Determine the [X, Y] coordinate at the center of the cell enclosing the given text.  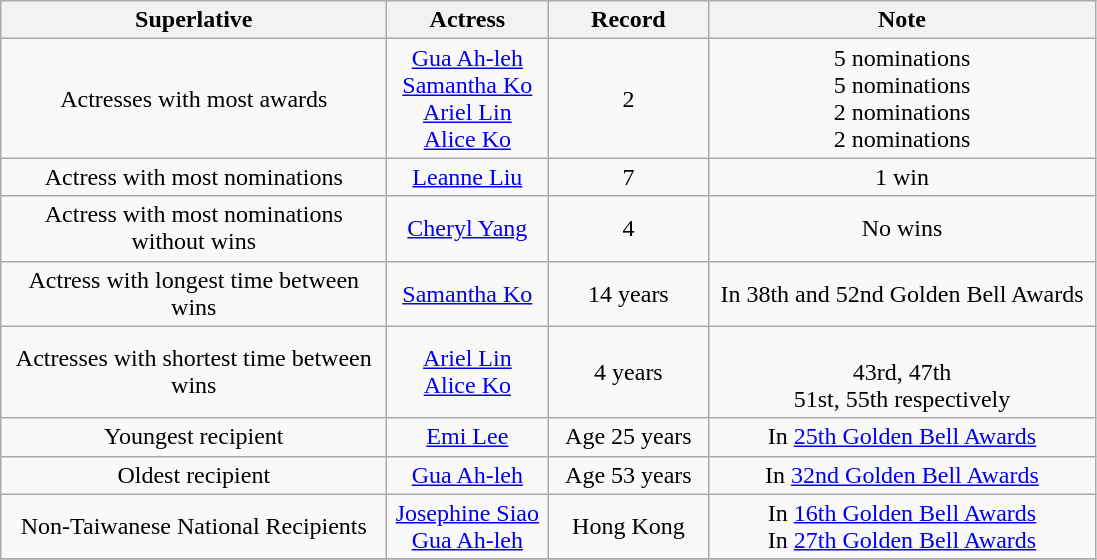
Superlative [194, 20]
7 [628, 177]
In 38th and 52nd Golden Bell Awards [902, 294]
4 [628, 228]
Actress with longest time between wins [194, 294]
In 32nd Golden Bell Awards [902, 475]
Age 53 years [628, 475]
1 win [902, 177]
Age 25 years [628, 437]
Oldest recipient [194, 475]
14 years [628, 294]
Note [902, 20]
Ariel LinAlice Ko [468, 372]
2 [628, 98]
Cheryl Yang [468, 228]
Actresses with most awards [194, 98]
Josephine SiaoGua Ah-leh [468, 526]
Samantha Ko [468, 294]
Record [628, 20]
5 nominations5 nominations2 nominations2 nominations [902, 98]
In 16th Golden Bell AwardsIn 27th Golden Bell Awards [902, 526]
Gua Ah-lehSamantha KoAriel LinAlice Ko [468, 98]
In 25th Golden Bell Awards [902, 437]
Actress with most nominations without wins [194, 228]
Actress [468, 20]
Non-Taiwanese National Recipients [194, 526]
Emi Lee [468, 437]
Hong Kong [628, 526]
Gua Ah-leh [468, 475]
43rd, 47th51st, 55th respectively [902, 372]
4 years [628, 372]
No wins [902, 228]
Leanne Liu [468, 177]
Actress with most nominations [194, 177]
Youngest recipient [194, 437]
Actresses with shortest time between wins [194, 372]
